Provide the [x, y] coordinate of the cell's center where the given text is located.  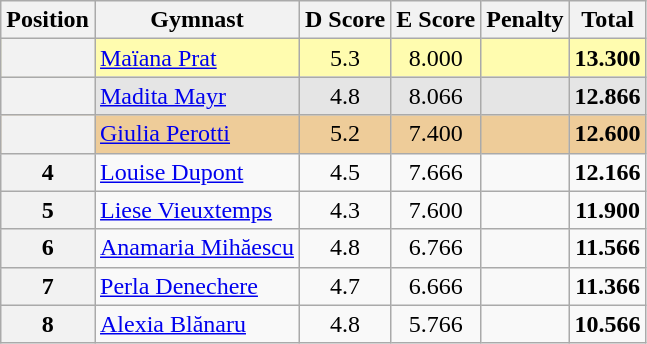
11.900 [608, 210]
11.566 [608, 248]
4 [48, 172]
Louise Dupont [196, 172]
8.066 [436, 96]
7 [48, 286]
6.666 [436, 286]
5.2 [344, 134]
10.566 [608, 324]
8.000 [436, 58]
4.7 [344, 286]
7.666 [436, 172]
5 [48, 210]
Maïana Prat [196, 58]
11.366 [608, 286]
Alexia Blănaru [196, 324]
E Score [436, 20]
Perla Denechere [196, 286]
6.766 [436, 248]
Liese Vieuxtemps [196, 210]
12.600 [608, 134]
5.766 [436, 324]
13.300 [608, 58]
12.166 [608, 172]
8 [48, 324]
Total [608, 20]
Gymnast [196, 20]
4.5 [344, 172]
Penalty [525, 20]
Giulia Perotti [196, 134]
12.866 [608, 96]
7.600 [436, 210]
6 [48, 248]
Anamaria Mihăescu [196, 248]
4.3 [344, 210]
5.3 [344, 58]
7.400 [436, 134]
Madita Mayr [196, 96]
D Score [344, 20]
Position [48, 20]
